Identify which cell holds the provided text, then report its (X, Y) central coordinate. 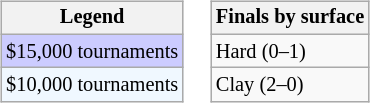
Legend (92, 18)
$10,000 tournaments (92, 85)
Finals by surface (290, 18)
Clay (2–0) (290, 85)
Hard (0–1) (290, 51)
$15,000 tournaments (92, 51)
